Locate the cell with the specified text and output its [x, y] center coordinate. 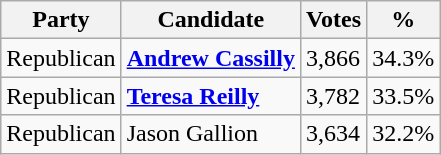
Candidate [210, 20]
32.2% [404, 134]
33.5% [404, 96]
3,634 [333, 134]
Teresa Reilly [210, 96]
Andrew Cassilly [210, 58]
3,782 [333, 96]
Party [61, 20]
% [404, 20]
3,866 [333, 58]
Jason Gallion [210, 134]
Votes [333, 20]
34.3% [404, 58]
